From the cell containing the given text, extract its center point as (x, y) coordinate. 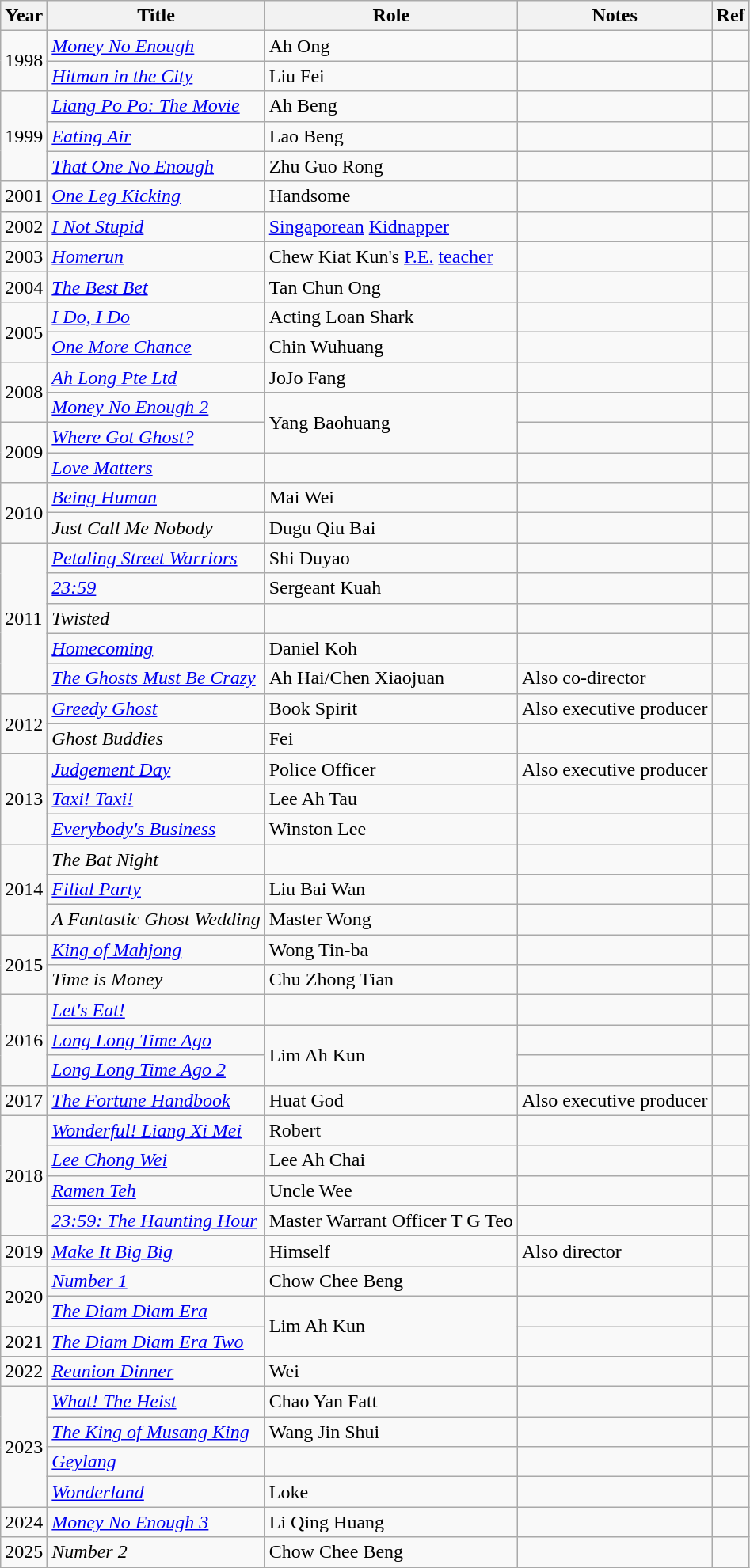
Just Call Me Nobody (156, 528)
2015 (24, 965)
Taxi! Taxi! (156, 799)
Ah Hai/Chen Xiaojuan (391, 678)
Hitman in the City (156, 76)
Title (156, 16)
2013 (24, 799)
2016 (24, 1040)
Judgement Day (156, 769)
Police Officer (391, 769)
I Do, I Do (156, 317)
A Fantastic Ghost Wedding (156, 920)
Ghost Buddies (156, 738)
Reunion Dinner (156, 1372)
Singaporean Kidnapper (391, 226)
2005 (24, 332)
2019 (24, 1251)
Everybody's Business (156, 829)
Acting Loan Shark (391, 317)
Role (391, 16)
Fei (391, 738)
2014 (24, 889)
Loke (391, 1492)
What! The Heist (156, 1402)
Dugu Qiu Bai (391, 528)
The Diam Diam Era (156, 1311)
Long Long Time Ago 2 (156, 1070)
Li Qing Huang (391, 1522)
Time is Money (156, 980)
2001 (24, 196)
2010 (24, 513)
2023 (24, 1447)
Greedy Ghost (156, 708)
Ah Long Pte Ltd (156, 378)
2002 (24, 226)
Lee Chong Wei (156, 1160)
Number 1 (156, 1281)
Being Human (156, 498)
2012 (24, 723)
Homecoming (156, 648)
Wong Tin-ba (391, 950)
2025 (24, 1552)
Lao Beng (391, 136)
The Ghosts Must Be Crazy (156, 678)
Twisted (156, 618)
Homerun (156, 256)
Ramen Teh (156, 1190)
Wonderland (156, 1492)
Liang Po Po: The Movie (156, 106)
Long Long Time Ago (156, 1040)
Zhu Guo Rong (391, 166)
Chu Zhong Tian (391, 980)
Shi Duyao (391, 558)
2003 (24, 256)
The Diam Diam Era Two (156, 1342)
The Bat Night (156, 859)
23:59: The Haunting Hour (156, 1221)
Sergeant Kuah (391, 588)
Huat God (391, 1100)
JoJo Fang (391, 378)
2021 (24, 1342)
Lee Ah Tau (391, 799)
Master Wong (391, 920)
1999 (24, 136)
Wang Jin Shui (391, 1432)
The Best Bet (156, 287)
Ah Ong (391, 46)
Money No Enough 3 (156, 1522)
That One No Enough (156, 166)
Book Spirit (391, 708)
Notes (615, 16)
Chin Wuhuang (391, 347)
Wei (391, 1372)
Filial Party (156, 890)
One More Chance (156, 347)
2024 (24, 1522)
Chao Yan Fatt (391, 1402)
Wonderful! Liang Xi Mei (156, 1130)
Make It Big Big (156, 1251)
Liu Bai Wan (391, 890)
Robert (391, 1130)
I Not Stupid (156, 226)
Chew Kiat Kun's P.E. teacher (391, 256)
Yang Baohuang (391, 423)
Handsome (391, 196)
Love Matters (156, 468)
1998 (24, 61)
The Fortune Handbook (156, 1100)
Petaling Street Warriors (156, 558)
Let's Eat! (156, 1010)
Ref (730, 16)
2011 (24, 618)
Lee Ah Chai (391, 1160)
Liu Fei (391, 76)
Money No Enough 2 (156, 408)
2022 (24, 1372)
Year (24, 16)
Winston Lee (391, 829)
Himself (391, 1251)
Also co-director (615, 678)
Where Got Ghost? (156, 438)
King of Mahjong (156, 950)
2004 (24, 287)
Master Warrant Officer T G Teo (391, 1221)
2017 (24, 1100)
Ah Beng (391, 106)
Also director (615, 1251)
23:59 (156, 588)
Money No Enough (156, 46)
2020 (24, 1296)
Mai Wei (391, 498)
The King of Musang King (156, 1432)
One Leg Kicking (156, 196)
2009 (24, 453)
Geylang (156, 1462)
Uncle Wee (391, 1190)
Daniel Koh (391, 648)
2018 (24, 1175)
Number 2 (156, 1552)
Tan Chun Ong (391, 287)
2008 (24, 393)
Eating Air (156, 136)
